Extract the [X, Y] coordinate from the center of the cell holding the provided text.  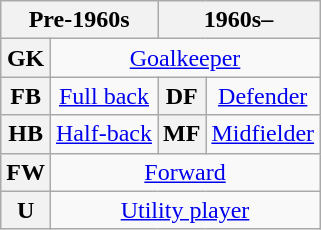
GK [26, 58]
FB [26, 96]
MF [182, 134]
Full back [104, 96]
Goalkeeper [184, 58]
Utility player [184, 210]
1960s– [239, 20]
FW [26, 172]
HB [26, 134]
Forward [184, 172]
Midfielder [263, 134]
Half-back [104, 134]
Defender [263, 96]
Pre-1960s [80, 20]
DF [182, 96]
U [26, 210]
